Determine the [x, y] coordinate at the center of the cell enclosing the given text.  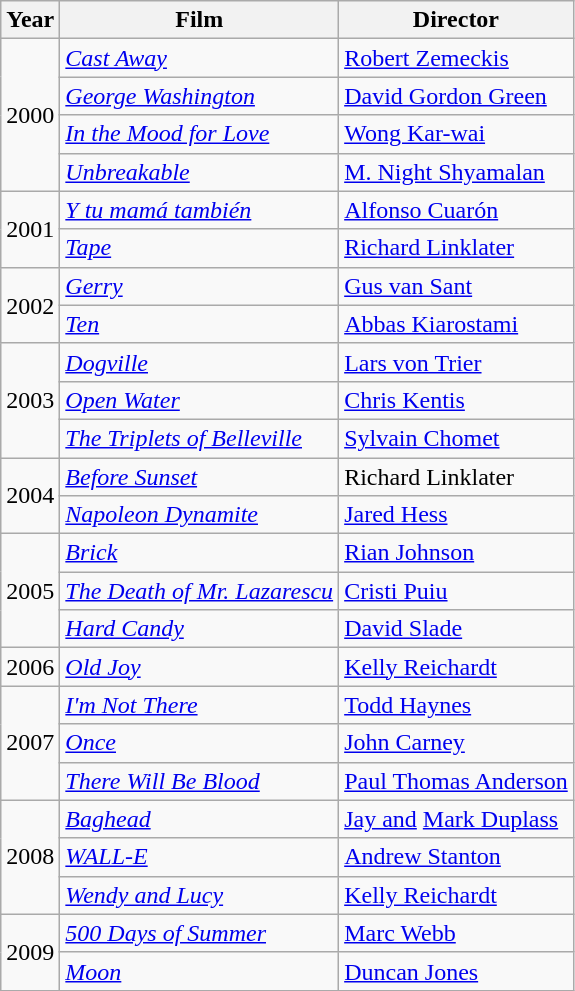
John Carney [456, 743]
2008 [30, 857]
2003 [30, 400]
Unbreakable [200, 172]
Alfonso Cuarón [456, 210]
Tape [200, 248]
Jay and Mark Duplass [456, 819]
I'm Not There [200, 705]
M. Night Shyamalan [456, 172]
500 Days of Summer [200, 933]
Old Joy [200, 667]
Cristi Puiu [456, 591]
Brick [200, 553]
2009 [30, 952]
Wendy and Lucy [200, 895]
2006 [30, 667]
David Slade [456, 629]
The Triplets of Belleville [200, 438]
Open Water [200, 400]
2000 [30, 115]
Lars von Trier [456, 362]
In the Mood for Love [200, 134]
2001 [30, 229]
Andrew Stanton [456, 857]
Paul Thomas Anderson [456, 781]
Sylvain Chomet [456, 438]
Robert Zemeckis [456, 58]
Rian Johnson [456, 553]
Moon [200, 971]
Director [456, 20]
WALL-E [200, 857]
The Death of Mr. Lazarescu [200, 591]
Hard Candy [200, 629]
Ten [200, 324]
Gerry [200, 286]
2007 [30, 743]
Film [200, 20]
Baghead [200, 819]
Todd Haynes [456, 705]
2004 [30, 496]
Duncan Jones [456, 971]
George Washington [200, 96]
Year [30, 20]
Gus van Sant [456, 286]
Cast Away [200, 58]
Abbas Kiarostami [456, 324]
Once [200, 743]
Marc Webb [456, 933]
There Will Be Blood [200, 781]
Y tu mamá también [200, 210]
Chris Kentis [456, 400]
David Gordon Green [456, 96]
Jared Hess [456, 515]
2005 [30, 591]
Before Sunset [200, 477]
Wong Kar-wai [456, 134]
Napoleon Dynamite [200, 515]
2002 [30, 305]
Dogville [200, 362]
